Find where the given text appears and provide that cell's center as [X, Y] coordinate. 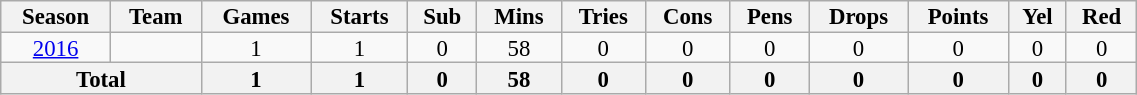
Starts [360, 16]
Sub [442, 16]
Season [56, 16]
Cons [688, 16]
2016 [56, 48]
Drops [858, 16]
Pens [770, 16]
Team [156, 16]
Games [256, 16]
Points [958, 16]
Yel [1037, 16]
Red [1101, 16]
Total [101, 78]
Tries [603, 16]
Mins [520, 16]
